Find where the given text appears and provide that cell's center as (X, Y) coordinate. 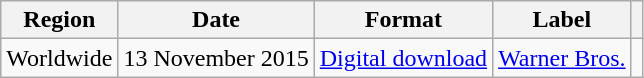
13 November 2015 (216, 58)
Label (562, 20)
Warner Bros. (562, 58)
Format (403, 20)
Worldwide (60, 58)
Region (60, 20)
Date (216, 20)
Digital download (403, 58)
